Return (X, Y) of the center of cell containing provided text 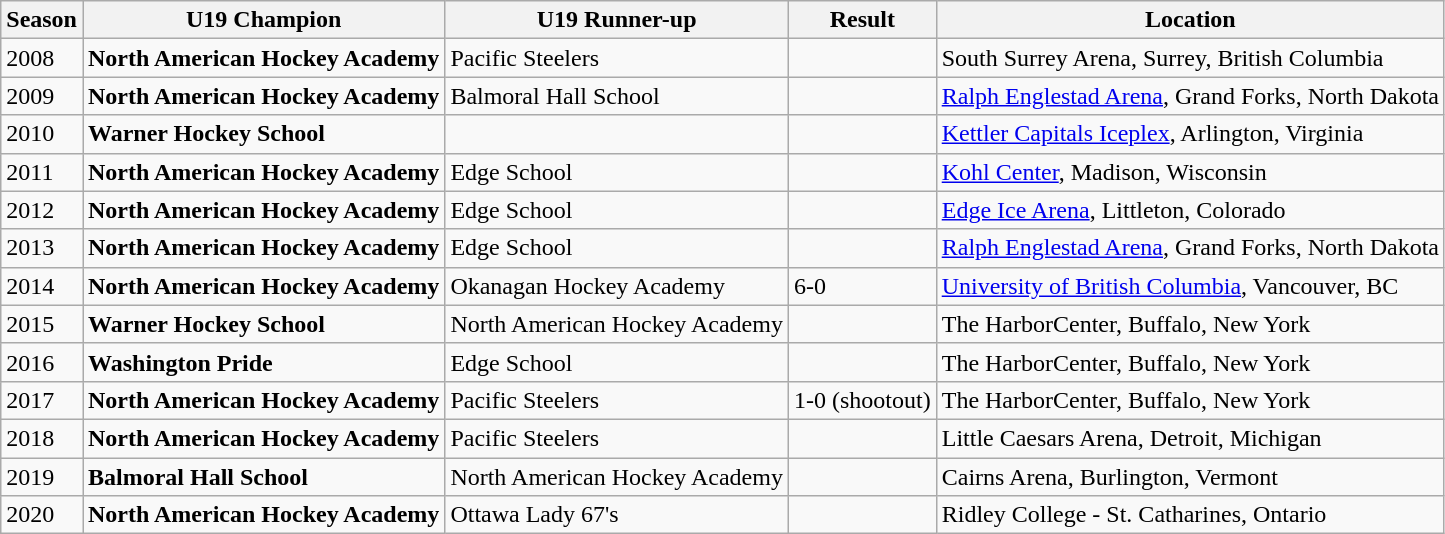
U19 Runner-up (617, 20)
2013 (42, 248)
6-0 (862, 286)
Location (1190, 20)
Washington Pride (263, 362)
2020 (42, 515)
2019 (42, 477)
Okanagan Hockey Academy (617, 286)
Season (42, 20)
Kohl Center, Madison, Wisconsin (1190, 172)
South Surrey Arena, Surrey, British Columbia (1190, 58)
Ottawa Lady 67's (617, 515)
Result (862, 20)
2016 (42, 362)
Kettler Capitals Iceplex, Arlington, Virginia (1190, 134)
1-0 (shootout) (862, 400)
2014 (42, 286)
2010 (42, 134)
U19 Champion (263, 20)
Ridley College - St. Catharines, Ontario (1190, 515)
Cairns Arena, Burlington, Vermont (1190, 477)
University of British Columbia, Vancouver, BC (1190, 286)
2017 (42, 400)
2009 (42, 96)
Edge Ice Arena, Littleton, Colorado (1190, 210)
2011 (42, 172)
2012 (42, 210)
2018 (42, 438)
2015 (42, 324)
Little Caesars Arena, Detroit, Michigan (1190, 438)
2008 (42, 58)
